Search for the cell housing the specified text and yield its [X, Y] center coordinate. 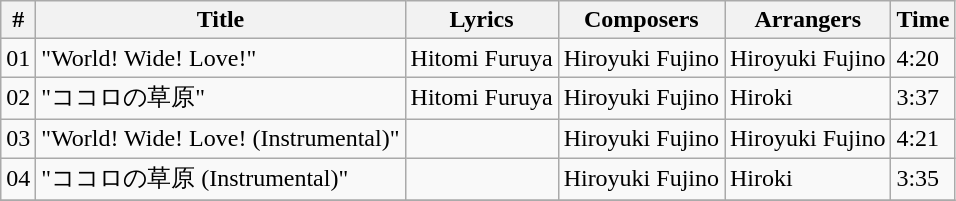
3:37 [923, 98]
Arrangers [807, 20]
4:21 [923, 138]
# [18, 20]
4:20 [923, 58]
04 [18, 180]
02 [18, 98]
Lyrics [482, 20]
01 [18, 58]
Composers [641, 20]
"World! Wide! Love! (Instrumental)" [220, 138]
03 [18, 138]
3:35 [923, 180]
"World! Wide! Love!" [220, 58]
"ココロの草原 (Instrumental)" [220, 180]
Title [220, 20]
Time [923, 20]
"ココロの草原" [220, 98]
